Pinpoint the cell where the given text exists, returning its [X, Y] midpoint coordinate. 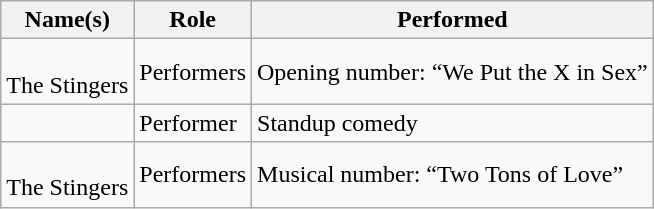
Opening number: “We Put the X in Sex” [453, 72]
Name(s) [68, 20]
Musical number: “Two Tons of Love” [453, 174]
Standup comedy [453, 123]
Performer [193, 123]
Role [193, 20]
Performed [453, 20]
